For the text-containing cell, return its midpoint in [X, Y] coordinate format. 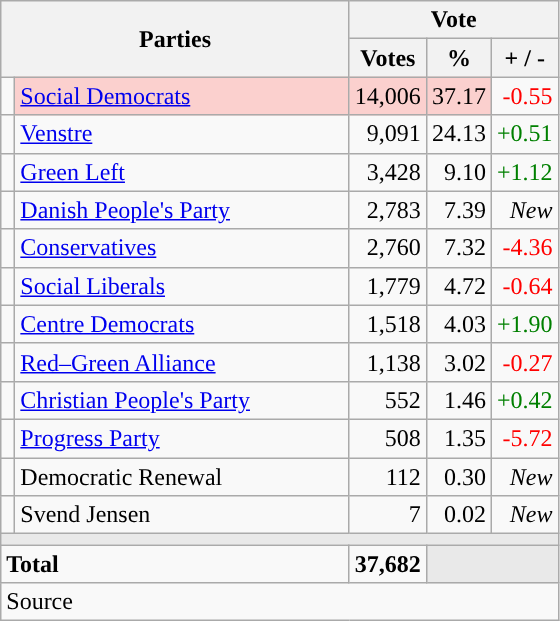
Democratic Renewal [182, 477]
3,428 [388, 172]
2,760 [388, 248]
3.02 [458, 362]
Danish People's Party [182, 210]
Vote [454, 20]
Centre Democrats [182, 324]
+ / - [524, 58]
+1.90 [524, 324]
7 [388, 515]
7.39 [458, 210]
+1.12 [524, 172]
9.10 [458, 172]
Social Democrats [182, 96]
Parties [176, 39]
112 [388, 477]
Svend Jensen [182, 515]
Votes [388, 58]
+0.42 [524, 400]
Source [280, 602]
-0.64 [524, 286]
Red–Green Alliance [182, 362]
24.13 [458, 134]
1,779 [388, 286]
+0.51 [524, 134]
1,518 [388, 324]
1.46 [458, 400]
4.03 [458, 324]
-4.36 [524, 248]
Venstre [182, 134]
Total [176, 564]
1.35 [458, 438]
Conservatives [182, 248]
7.32 [458, 248]
-0.55 [524, 96]
% [458, 58]
9,091 [388, 134]
Christian People's Party [182, 400]
Progress Party [182, 438]
508 [388, 438]
37,682 [388, 564]
4.72 [458, 286]
0.30 [458, 477]
Green Left [182, 172]
0.02 [458, 515]
Social Liberals [182, 286]
552 [388, 400]
1,138 [388, 362]
37.17 [458, 96]
14,006 [388, 96]
-5.72 [524, 438]
2,783 [388, 210]
-0.27 [524, 362]
